Output the [X, Y] coordinate of the center of the cell containing the given text.  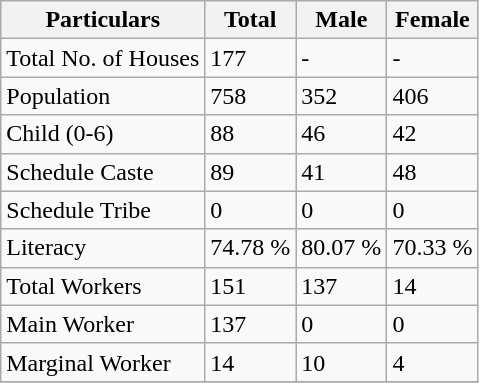
Particulars [103, 20]
Main Worker [103, 324]
88 [250, 134]
89 [250, 172]
46 [342, 134]
Literacy [103, 248]
41 [342, 172]
Total [250, 20]
48 [432, 172]
10 [342, 362]
Population [103, 96]
Female [432, 20]
70.33 % [432, 248]
Schedule Tribe [103, 210]
Total No. of Houses [103, 58]
Total Workers [103, 286]
151 [250, 286]
352 [342, 96]
Male [342, 20]
74.78 % [250, 248]
406 [432, 96]
Marginal Worker [103, 362]
42 [432, 134]
80.07 % [342, 248]
Schedule Caste [103, 172]
Child (0-6) [103, 134]
758 [250, 96]
4 [432, 362]
177 [250, 58]
